Detect which cell encompasses the target text, then output its (x, y) center coordinate. 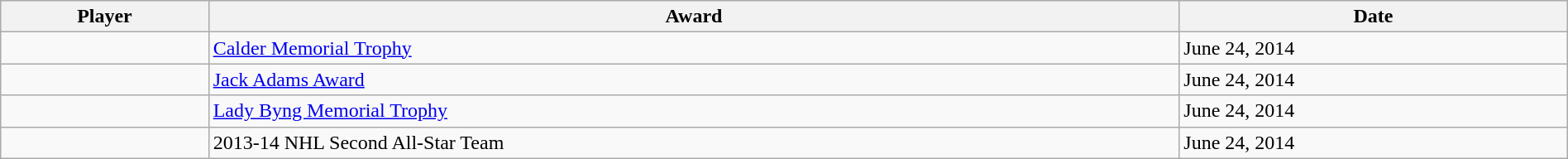
Calder Memorial Trophy (694, 48)
Lady Byng Memorial Trophy (694, 111)
Date (1373, 17)
Award (694, 17)
2013-14 NHL Second All-Star Team (694, 142)
Player (104, 17)
Jack Adams Award (694, 79)
